Identify which cell holds the provided text, then report its (X, Y) central coordinate. 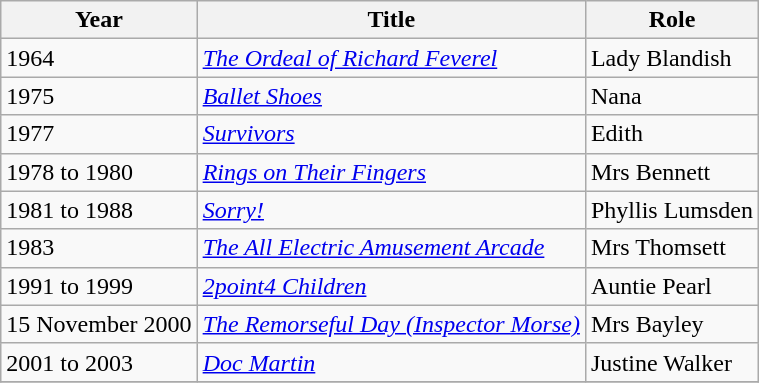
1975 (99, 96)
1981 to 1988 (99, 210)
Mrs Bayley (672, 324)
Role (672, 20)
Survivors (391, 134)
Edith (672, 134)
15 November 2000 (99, 324)
Sorry! (391, 210)
2point4 Children (391, 286)
Ballet Shoes (391, 96)
Title (391, 20)
Mrs Bennett (672, 172)
1983 (99, 248)
Justine Walker (672, 362)
1991 to 1999 (99, 286)
Nana (672, 96)
Phyllis Lumsden (672, 210)
1978 to 1980 (99, 172)
The Remorseful Day (Inspector Morse) (391, 324)
The Ordeal of Richard Feverel (391, 58)
1977 (99, 134)
Rings on Their Fingers (391, 172)
1964 (99, 58)
Lady Blandish (672, 58)
2001 to 2003 (99, 362)
Year (99, 20)
Mrs Thomsett (672, 248)
Auntie Pearl (672, 286)
The All Electric Amusement Arcade (391, 248)
Doc Martin (391, 362)
